Detect which cell encompasses the target text, then output its [X, Y] center coordinate. 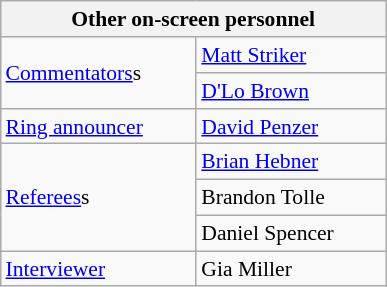
Ring announcer [99, 126]
Brian Hebner [290, 162]
Refereess [99, 198]
Gia Miller [290, 269]
Commentatorss [99, 72]
D'Lo Brown [290, 91]
Matt Striker [290, 55]
Other on-screen personnel [194, 19]
David Penzer [290, 126]
Brandon Tolle [290, 197]
Interviewer [99, 269]
Daniel Spencer [290, 233]
